Return (X, Y) of the center of cell containing provided text 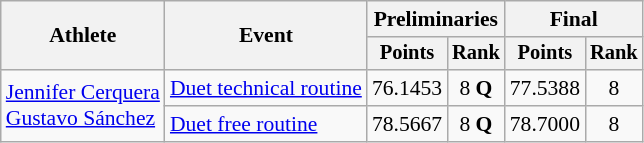
Duet technical routine (266, 88)
78.7000 (545, 124)
Event (266, 36)
Preliminaries (436, 19)
Jennifer CerqueraGustavo Sánchez (83, 106)
Athlete (83, 36)
Duet free routine (266, 124)
76.1453 (407, 88)
77.5388 (545, 88)
78.5667 (407, 124)
Final (574, 19)
